Locate the cell with the specified text and output its (x, y) center coordinate. 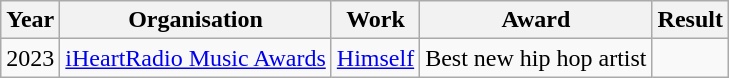
Organisation (196, 20)
Award (536, 20)
Result (690, 20)
2023 (30, 58)
iHeartRadio Music Awards (196, 58)
Year (30, 20)
Himself (375, 58)
Best new hip hop artist (536, 58)
Work (375, 20)
